Scan for the cell matching the given text and deliver its [X, Y] coordinate at center. 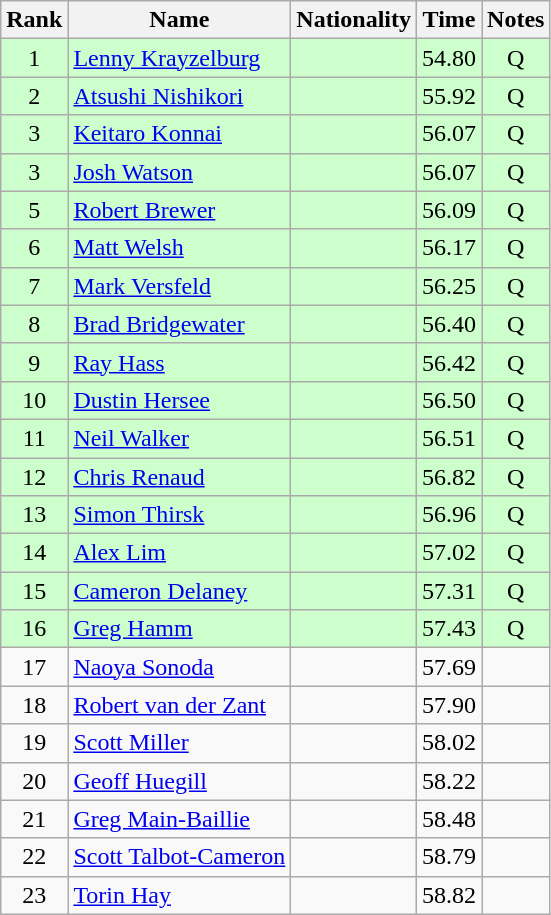
12 [34, 477]
13 [34, 515]
56.96 [450, 515]
Notes [516, 20]
1 [34, 58]
54.80 [450, 58]
56.17 [450, 248]
56.82 [450, 477]
5 [34, 210]
58.02 [450, 743]
Name [180, 20]
Lenny Krayzelburg [180, 58]
Scott Talbot-Cameron [180, 857]
56.42 [450, 362]
57.43 [450, 629]
Robert Brewer [180, 210]
56.25 [450, 286]
57.69 [450, 667]
58.82 [450, 895]
56.40 [450, 324]
57.31 [450, 591]
Chris Renaud [180, 477]
17 [34, 667]
57.02 [450, 553]
Ray Hass [180, 362]
58.22 [450, 781]
23 [34, 895]
56.50 [450, 400]
58.79 [450, 857]
Greg Hamm [180, 629]
2 [34, 96]
Atsushi Nishikori [180, 96]
58.48 [450, 819]
Simon Thirsk [180, 515]
8 [34, 324]
Brad Bridgewater [180, 324]
56.51 [450, 438]
20 [34, 781]
7 [34, 286]
22 [34, 857]
21 [34, 819]
Naoya Sonoda [180, 667]
Neil Walker [180, 438]
11 [34, 438]
57.90 [450, 705]
Scott Miller [180, 743]
14 [34, 553]
Keitaro Konnai [180, 134]
Dustin Hersee [180, 400]
56.09 [450, 210]
15 [34, 591]
Rank [34, 20]
16 [34, 629]
Matt Welsh [180, 248]
19 [34, 743]
Cameron Delaney [180, 591]
Robert van der Zant [180, 705]
55.92 [450, 96]
Josh Watson [180, 172]
9 [34, 362]
18 [34, 705]
Torin Hay [180, 895]
Nationality [354, 20]
Geoff Huegill [180, 781]
Alex Lim [180, 553]
Time [450, 20]
10 [34, 400]
Greg Main-Baillie [180, 819]
6 [34, 248]
Mark Versfeld [180, 286]
